For the text-containing cell, return its midpoint in (X, Y) coordinate format. 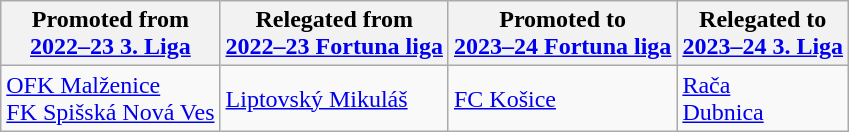
OFK MalženiceFK Spišská Nová Ves (110, 98)
FC Košice (562, 98)
Promoted from2022–23 3. Liga (110, 34)
Relegated to2023–24 3. Liga (763, 34)
Promoted to2023–24 Fortuna liga (562, 34)
Relegated from2022–23 Fortuna liga (334, 34)
RačaDubnica (763, 98)
Liptovský Mikuláš (334, 98)
